Scan for the cell matching the given text and deliver its [x, y] coordinate at center. 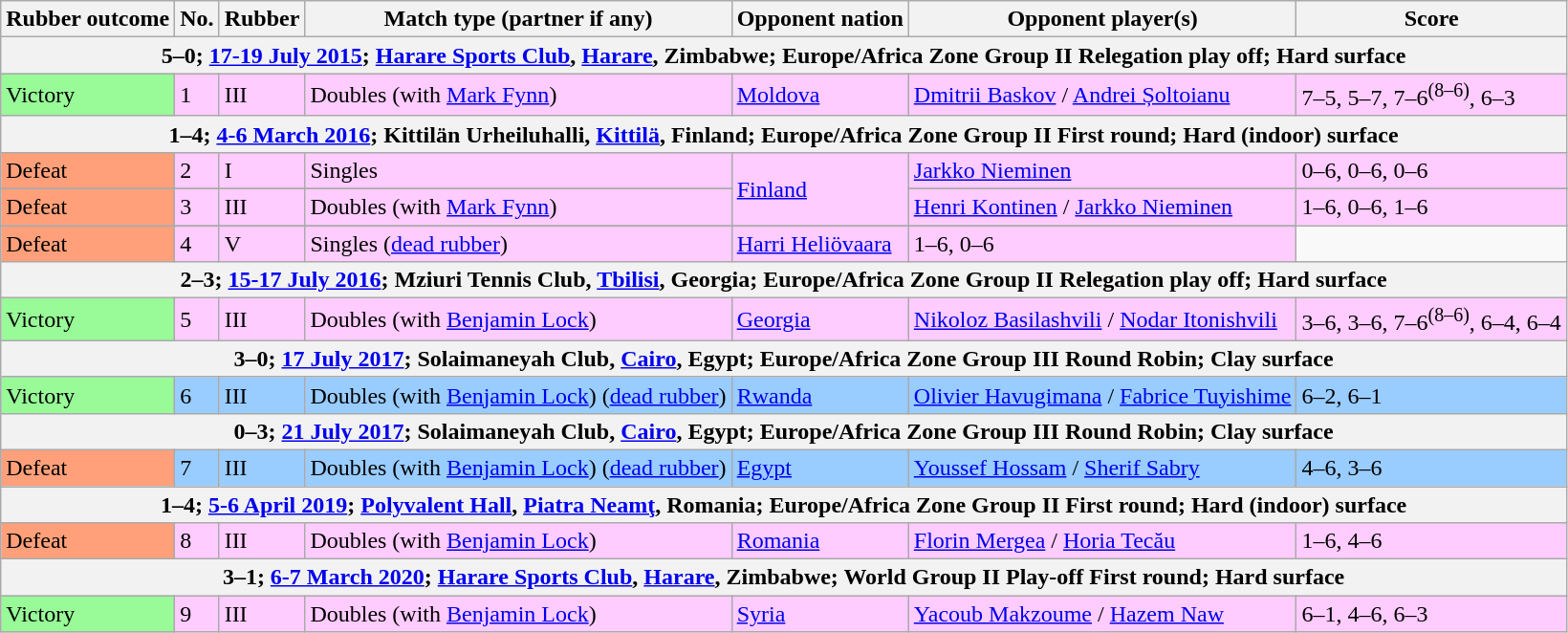
1 [197, 96]
4 [197, 244]
Dmitrii Baskov / Andrei Șoltoianu [1102, 96]
No. [197, 19]
1–6, 0–6 [1102, 244]
Nikoloz Basilashvili / Nodar Itonishvili [1102, 319]
Opponent player(s) [1102, 19]
8 [197, 541]
3–1; 6-7 March 2020; Harare Sports Club, Harare, Zimbabwe; World Group II Play-off First round; Hard surface [784, 578]
Georgia [820, 319]
Florin Mergea / Horia Tecău [1102, 541]
6–2, 6–1 [1431, 395]
3 [197, 207]
Singles [518, 170]
1–6, 0–6, 1–6 [1431, 207]
7–5, 5–7, 7–6(8–6), 6–3 [1431, 96]
6 [197, 395]
5 [197, 319]
1–4; 5-6 April 2019; Polyvalent Hall, Piatra Neamţ, Romania; Europe/Africa Zone Group II First round; Hard (indoor) surface [784, 505]
3–6, 3–6, 7–6(8–6), 6–4, 6–4 [1431, 319]
6–1, 4–6, 6–3 [1431, 614]
9 [197, 614]
I [262, 170]
Egypt [820, 468]
4–6, 3–6 [1431, 468]
Rubber [262, 19]
Moldova [820, 96]
Syria [820, 614]
Jarkko Nieminen [1102, 170]
Yacoub Makzoume / Hazem Naw [1102, 614]
Henri Kontinen / Jarkko Nieminen [1102, 207]
1–6, 4–6 [1431, 541]
Finland [820, 188]
7 [197, 468]
3–0; 17 July 2017; Solaimaneyah Club, Cairo, Egypt; Europe/Africa Zone Group III Round Robin; Clay surface [784, 359]
0–3; 21 July 2017; Solaimaneyah Club, Cairo, Egypt; Europe/Africa Zone Group III Round Robin; Clay surface [784, 431]
2–3; 15-17 July 2016; Mziuri Tennis Club, Tbilisi, Georgia; Europe/Africa Zone Group II Relegation play off; Hard surface [784, 280]
2 [197, 170]
Rubber outcome [88, 19]
5–0; 17-19 July 2015; Harare Sports Club, Harare, Zimbabwe; Europe/Africa Zone Group II Relegation play off; Hard surface [784, 55]
Rwanda [820, 395]
V [262, 244]
Harri Heliövaara [820, 244]
Olivier Havugimana / Fabrice Tuyishime [1102, 395]
Youssef Hossam / Sherif Sabry [1102, 468]
Romania [820, 541]
0–6, 0–6, 0–6 [1431, 170]
Opponent nation [820, 19]
Score [1431, 19]
Singles (dead rubber) [518, 244]
1–4; 4-6 March 2016; Kittilän Urheiluhalli, Kittilä, Finland; Europe/Africa Zone Group II First round; Hard (indoor) surface [784, 134]
Match type (partner if any) [518, 19]
